Extract the [X, Y] coordinate from the center of the cell holding the provided text.  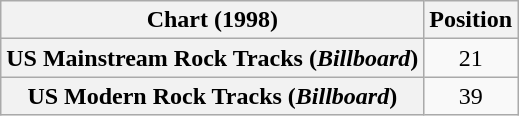
39 [471, 96]
Position [471, 20]
US Modern Rock Tracks (Billboard) [212, 96]
Chart (1998) [212, 20]
US Mainstream Rock Tracks (Billboard) [212, 58]
21 [471, 58]
